Identify which cell holds the provided text, then report its [x, y] central coordinate. 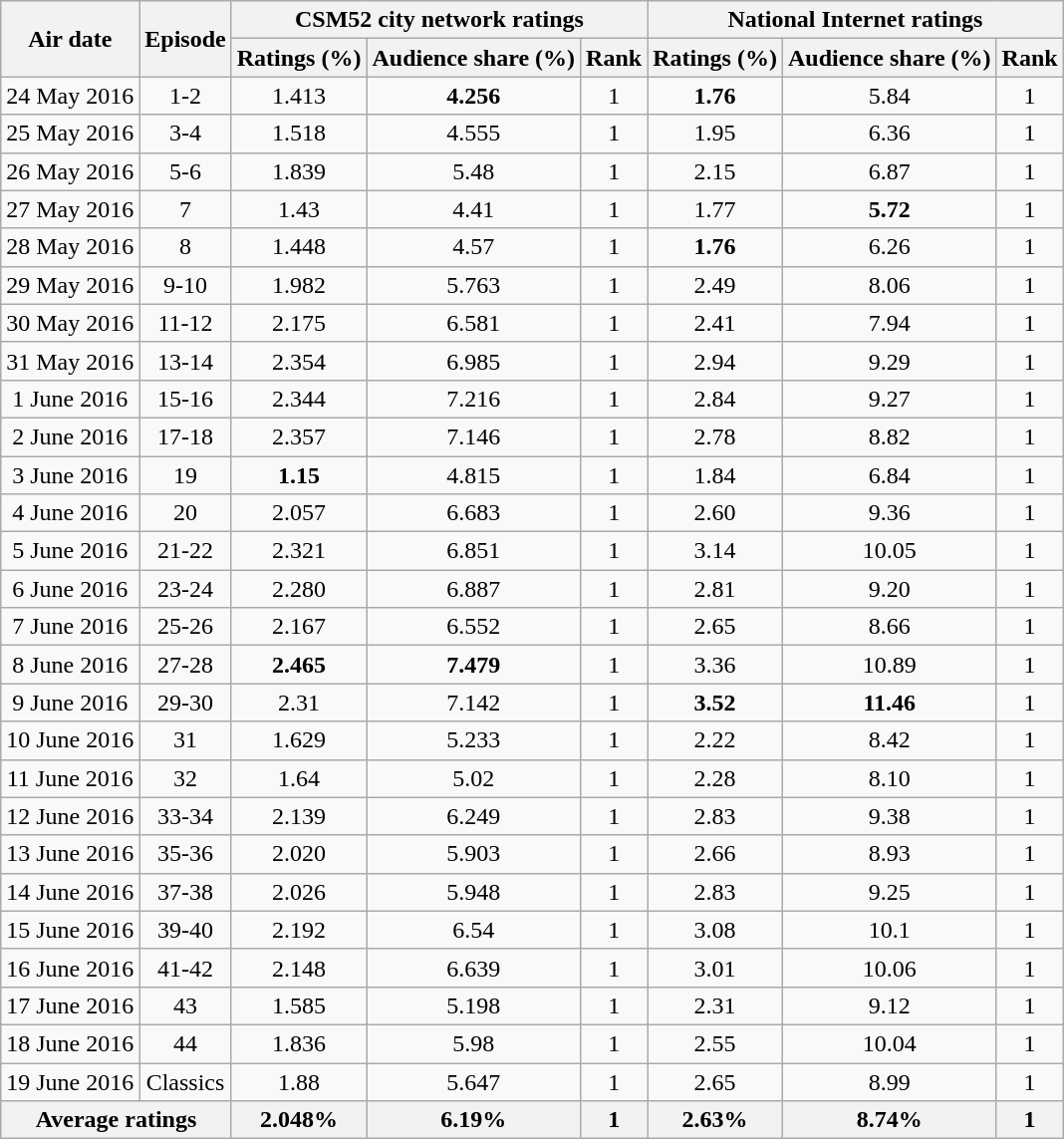
43 [185, 1005]
15-16 [185, 399]
6.985 [474, 361]
2.026 [299, 892]
9.27 [889, 399]
2.41 [715, 323]
2.321 [299, 551]
7 June 2016 [70, 627]
25 May 2016 [70, 134]
6.851 [474, 551]
7.146 [474, 436]
9.29 [889, 361]
6.249 [474, 816]
National Internet ratings [855, 20]
2.057 [299, 513]
8.10 [889, 778]
1.43 [299, 209]
3-4 [185, 134]
1.77 [715, 209]
2.344 [299, 399]
29 May 2016 [70, 285]
24 May 2016 [70, 96]
2.55 [715, 1043]
3.08 [715, 930]
13 June 2016 [70, 854]
9.36 [889, 513]
1.95 [715, 134]
2.94 [715, 361]
6.639 [474, 968]
4.41 [474, 209]
2.84 [715, 399]
5 June 2016 [70, 551]
6.84 [889, 475]
18 June 2016 [70, 1043]
9.20 [889, 589]
25-26 [185, 627]
5.02 [474, 778]
16 June 2016 [70, 968]
8.74% [889, 1120]
1.448 [299, 247]
17 June 2016 [70, 1005]
5.98 [474, 1043]
1.629 [299, 740]
9-10 [185, 285]
19 [185, 475]
6.683 [474, 513]
1.413 [299, 96]
26 May 2016 [70, 171]
5.72 [889, 209]
5.903 [474, 854]
8.93 [889, 854]
17-18 [185, 436]
6.581 [474, 323]
28 May 2016 [70, 247]
19 June 2016 [70, 1081]
2.139 [299, 816]
11.46 [889, 703]
9.25 [889, 892]
Classics [185, 1081]
9.38 [889, 816]
2.167 [299, 627]
2.465 [299, 665]
1.518 [299, 134]
31 May 2016 [70, 361]
6.19% [474, 1120]
2.63% [715, 1120]
7.94 [889, 323]
5.48 [474, 171]
5-6 [185, 171]
6.54 [474, 930]
14 June 2016 [70, 892]
35-36 [185, 854]
20 [185, 513]
3.14 [715, 551]
23-24 [185, 589]
10.04 [889, 1043]
2.66 [715, 854]
7.142 [474, 703]
8.99 [889, 1081]
10.89 [889, 665]
2.020 [299, 854]
7 [185, 209]
2 June 2016 [70, 436]
29-30 [185, 703]
10.05 [889, 551]
6.36 [889, 134]
8 [185, 247]
2.280 [299, 589]
1.585 [299, 1005]
2.048% [299, 1120]
4.815 [474, 475]
27 May 2016 [70, 209]
8 June 2016 [70, 665]
5.233 [474, 740]
2.81 [715, 589]
2.28 [715, 778]
Air date [70, 39]
1.839 [299, 171]
9.12 [889, 1005]
5.647 [474, 1081]
5.198 [474, 1005]
CSM52 city network ratings [438, 20]
1.88 [299, 1081]
2.354 [299, 361]
10 June 2016 [70, 740]
Episode [185, 39]
4.256 [474, 96]
2.22 [715, 740]
30 May 2016 [70, 323]
2.148 [299, 968]
6.26 [889, 247]
32 [185, 778]
1.84 [715, 475]
33-34 [185, 816]
4.57 [474, 247]
5.763 [474, 285]
5.84 [889, 96]
11 June 2016 [70, 778]
8.66 [889, 627]
4 June 2016 [70, 513]
13-14 [185, 361]
8.82 [889, 436]
39-40 [185, 930]
11-12 [185, 323]
10.06 [889, 968]
31 [185, 740]
44 [185, 1043]
6.887 [474, 589]
41-42 [185, 968]
7.216 [474, 399]
3 June 2016 [70, 475]
2.15 [715, 171]
1.15 [299, 475]
1.64 [299, 778]
2.192 [299, 930]
6.552 [474, 627]
Average ratings [116, 1120]
2.49 [715, 285]
3.01 [715, 968]
7.479 [474, 665]
3.36 [715, 665]
21-22 [185, 551]
27-28 [185, 665]
1.982 [299, 285]
2.175 [299, 323]
10.1 [889, 930]
12 June 2016 [70, 816]
9 June 2016 [70, 703]
3.52 [715, 703]
1-2 [185, 96]
2.78 [715, 436]
37-38 [185, 892]
15 June 2016 [70, 930]
6.87 [889, 171]
1 June 2016 [70, 399]
6 June 2016 [70, 589]
5.948 [474, 892]
4.555 [474, 134]
8.06 [889, 285]
2.357 [299, 436]
8.42 [889, 740]
2.60 [715, 513]
1.836 [299, 1043]
